Output the (x, y) coordinate of the center of the cell containing the given text.  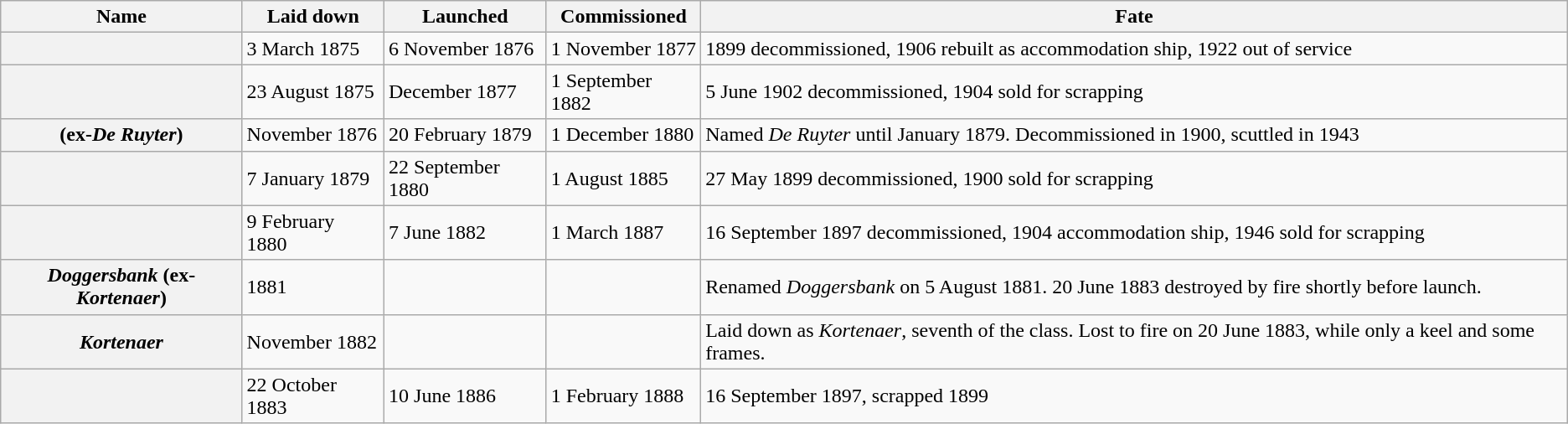
1 February 1888 (623, 396)
December 1877 (466, 92)
9 February 1880 (313, 233)
16 September 1897, scrapped 1899 (1134, 396)
(ex-De Ruyter) (121, 135)
10 June 1886 (466, 396)
1 December 1880 (623, 135)
Name (121, 17)
Named De Ruyter until January 1879. Decommissioned in 1900, scuttled in 1943 (1134, 135)
20 February 1879 (466, 135)
Launched (466, 17)
Fate (1134, 17)
Commissioned (623, 17)
1881 (313, 287)
Doggersbank (ex-Kortenaer) (121, 287)
Laid down as Kortenaer, seventh of the class. Lost to fire on 20 June 1883, while only a keel and some frames. (1134, 342)
5 June 1902 decommissioned, 1904 sold for scrapping (1134, 92)
1 November 1877 (623, 49)
November 1882 (313, 342)
7 January 1879 (313, 178)
Laid down (313, 17)
3 March 1875 (313, 49)
22 October 1883 (313, 396)
1 March 1887 (623, 233)
22 September 1880 (466, 178)
Renamed Doggersbank on 5 August 1881. 20 June 1883 destroyed by fire shortly before launch. (1134, 287)
16 September 1897 decommissioned, 1904 accommodation ship, 1946 sold for scrapping (1134, 233)
6 November 1876 (466, 49)
Kortenaer (121, 342)
27 May 1899 decommissioned, 1900 sold for scrapping (1134, 178)
1899 decommissioned, 1906 rebuilt as accommodation ship, 1922 out of service (1134, 49)
November 1876 (313, 135)
7 June 1882 (466, 233)
23 August 1875 (313, 92)
1 August 1885 (623, 178)
1 September 1882 (623, 92)
